Detect which cell encompasses the target text, then output its (X, Y) center coordinate. 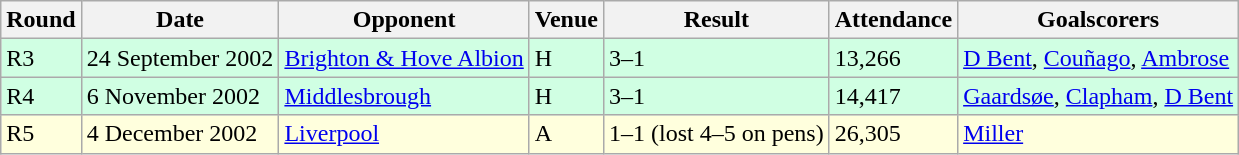
R5 (41, 134)
6 November 2002 (180, 96)
Venue (566, 20)
Attendance (893, 20)
R3 (41, 58)
Miller (1098, 134)
D Bent, Couñago, Ambrose (1098, 58)
Date (180, 20)
Opponent (404, 20)
24 September 2002 (180, 58)
R4 (41, 96)
4 December 2002 (180, 134)
13,266 (893, 58)
1–1 (lost 4–5 on pens) (716, 134)
Brighton & Hove Albion (404, 58)
Goalscorers (1098, 20)
A (566, 134)
Liverpool (404, 134)
Gaardsøe, Clapham, D Bent (1098, 96)
14,417 (893, 96)
Round (41, 20)
Middlesbrough (404, 96)
Result (716, 20)
26,305 (893, 134)
